Return (X, Y) of the center of cell containing provided text 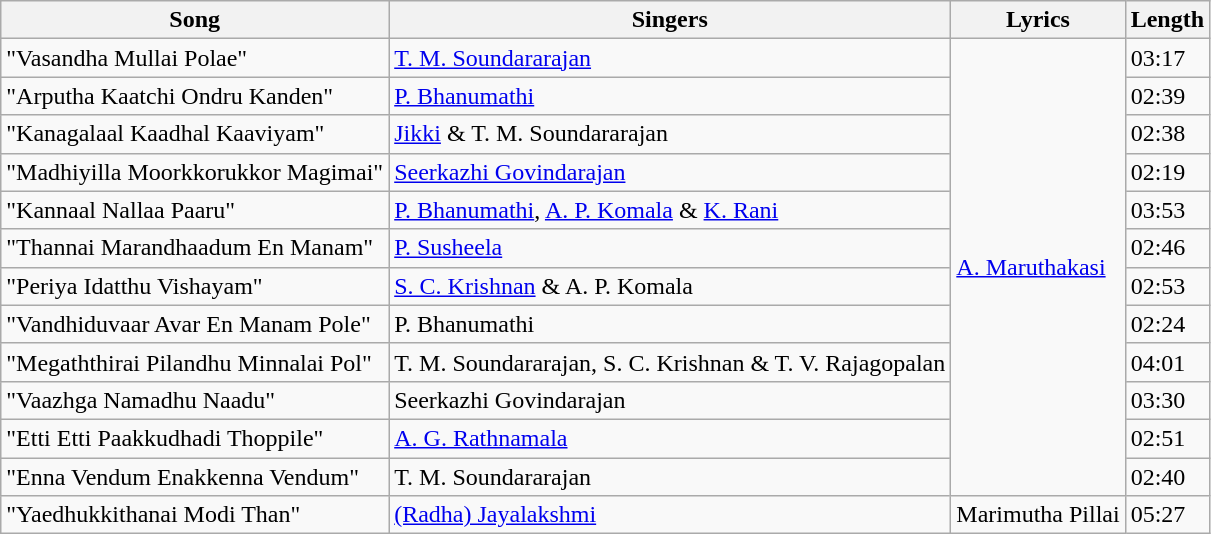
02:24 (1167, 324)
02:38 (1167, 134)
02:51 (1167, 438)
05:27 (1167, 515)
Marimutha Pillai (1038, 515)
S. C. Krishnan & A. P. Komala (670, 286)
Lyrics (1038, 20)
Song (195, 20)
02:46 (1167, 248)
"Vandhiduvaar Avar En Manam Pole" (195, 324)
"Enna Vendum Enakkenna Vendum" (195, 477)
"Madhiyilla Moorkkorukkor Magimai" (195, 172)
03:53 (1167, 210)
"Thannai Marandhaadum En Manam" (195, 248)
T. M. Soundararajan, S. C. Krishnan & T. V. Rajagopalan (670, 362)
02:53 (1167, 286)
"Etti Etti Paakkudhadi Thoppile" (195, 438)
"Megaththirai Pilandhu Minnalai Pol" (195, 362)
A. G. Rathnamala (670, 438)
Singers (670, 20)
(Radha) Jayalakshmi (670, 515)
"Kannaal Nallaa Paaru" (195, 210)
02:40 (1167, 477)
03:30 (1167, 400)
"Periya Idatthu Vishayam" (195, 286)
03:17 (1167, 58)
Jikki & T. M. Soundararajan (670, 134)
"Vaazhga Namadhu Naadu" (195, 400)
Length (1167, 20)
P. Bhanumathi, A. P. Komala & K. Rani (670, 210)
"Yaedhukkithanai Modi Than" (195, 515)
P. Susheela (670, 248)
02:19 (1167, 172)
"Vasandha Mullai Polae" (195, 58)
02:39 (1167, 96)
A. Maruthakasi (1038, 268)
"Arputha Kaatchi Ondru Kanden" (195, 96)
"Kanagalaal Kaadhal Kaaviyam" (195, 134)
04:01 (1167, 362)
